Extract the [x, y] coordinate from the center of the cell holding the provided text.  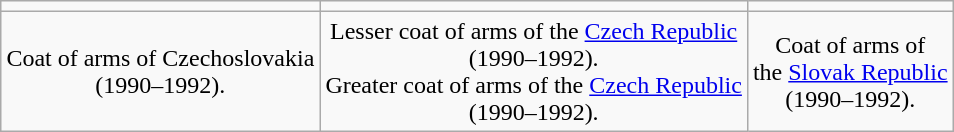
Coat of arms of Czechoslovakia(1990–1992). [160, 72]
Lesser coat of arms of the Czech Republic(1990–1992).Greater coat of arms of the Czech Republic(1990–1992). [534, 72]
Coat of arms ofthe Slovak Republic(1990–1992). [850, 72]
